Provide the [X, Y] coordinate of the cell's center where the given text is located.  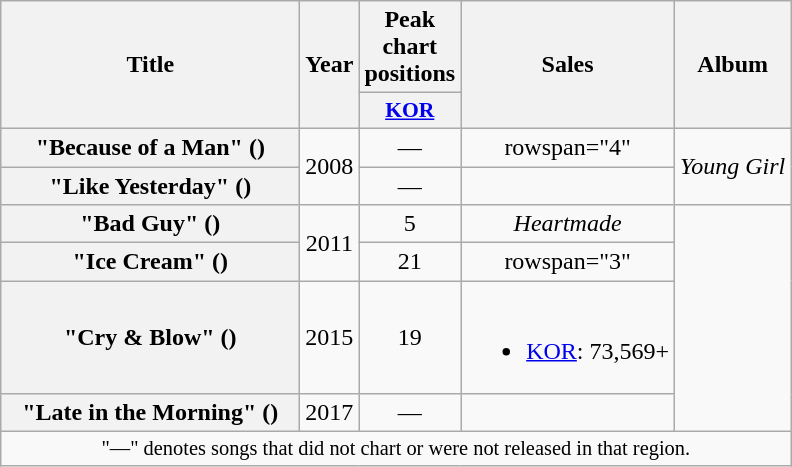
Young Girl [733, 166]
KOR: 73,569+ [568, 338]
"Because of a Man" () [150, 147]
KOR [410, 111]
Peak chart positions [410, 47]
Year [330, 65]
Title [150, 65]
2017 [330, 413]
"Like Yesterday" () [150, 185]
2011 [330, 243]
21 [410, 262]
5 [410, 224]
Album [733, 65]
19 [410, 338]
2015 [330, 338]
"Cry & Blow" () [150, 338]
rowspan="3" [568, 262]
rowspan="4" [568, 147]
Heartmade [568, 224]
"—" denotes songs that did not chart or were not released in that region. [396, 449]
"Late in the Morning" () [150, 413]
"Bad Guy" () [150, 224]
2008 [330, 166]
"Ice Cream" () [150, 262]
Sales [568, 65]
